Extract the (X, Y) coordinate from the center of the cell holding the provided text.  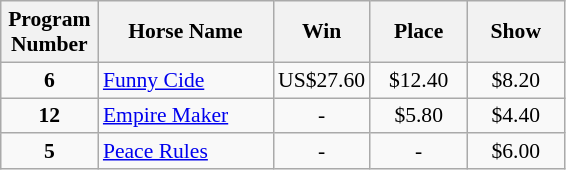
Empire Maker (186, 116)
12 (50, 116)
Peace Rules (186, 152)
Place (418, 32)
ProgramNumber (50, 32)
$8.20 (516, 80)
$4.40 (516, 116)
6 (50, 80)
$5.80 (418, 116)
5 (50, 152)
US$27.60 (322, 80)
Show (516, 32)
Funny Cide (186, 80)
$12.40 (418, 80)
Win (322, 32)
$6.00 (516, 152)
Horse Name (186, 32)
